Find where the given text appears and provide that cell's center as [X, Y] coordinate. 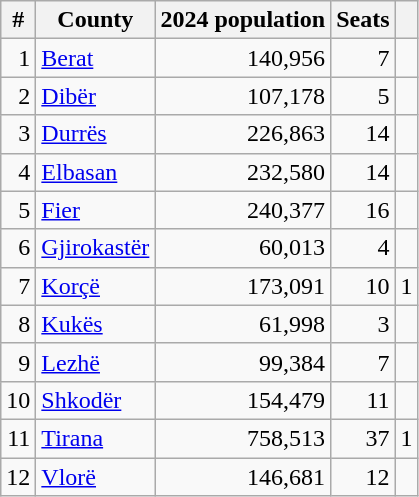
County [96, 20]
Gjirokastër [96, 248]
6 [18, 248]
Berat [96, 58]
Vlorë [96, 477]
2 [18, 96]
Dibër [96, 96]
154,479 [243, 400]
Shkodër [96, 400]
# [18, 20]
2024 population [243, 20]
Lezhë [96, 362]
16 [363, 210]
9 [18, 362]
Durrës [96, 134]
146,681 [243, 477]
226,863 [243, 134]
Korçë [96, 286]
8 [18, 324]
Tirana [96, 438]
37 [363, 438]
Kukës [96, 324]
107,178 [243, 96]
Elbasan [96, 172]
758,513 [243, 438]
Seats [363, 20]
99,384 [243, 362]
173,091 [243, 286]
240,377 [243, 210]
60,013 [243, 248]
140,956 [243, 58]
232,580 [243, 172]
61,998 [243, 324]
Fier [96, 210]
